Output the (X, Y) coordinate of the center of the cell containing the given text.  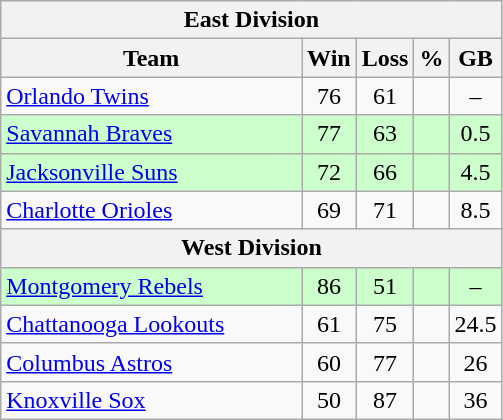
0.5 (476, 134)
Chattanooga Lookouts (152, 324)
76 (330, 96)
86 (330, 286)
66 (385, 172)
Columbus Astros (152, 362)
Montgomery Rebels (152, 286)
60 (330, 362)
26 (476, 362)
Charlotte Orioles (152, 210)
Win (330, 58)
Knoxville Sox (152, 400)
Loss (385, 58)
% (432, 58)
51 (385, 286)
24.5 (476, 324)
Team (152, 58)
36 (476, 400)
Orlando Twins (152, 96)
4.5 (476, 172)
50 (330, 400)
63 (385, 134)
East Division (252, 20)
71 (385, 210)
Savannah Braves (152, 134)
Jacksonville Suns (152, 172)
87 (385, 400)
8.5 (476, 210)
69 (330, 210)
West Division (252, 248)
72 (330, 172)
GB (476, 58)
75 (385, 324)
